Find where the given text appears and provide that cell's center as (X, Y) coordinate. 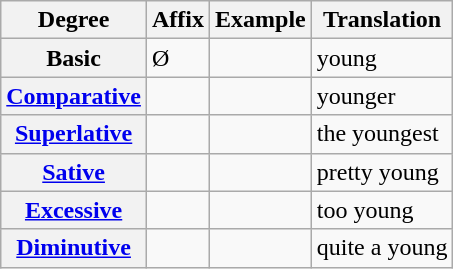
too young (382, 210)
Diminutive (74, 248)
Sative (74, 172)
Ø (178, 58)
younger (382, 96)
Basic (74, 58)
Affix (178, 20)
Excessive (74, 210)
the youngest (382, 134)
Comparative (74, 96)
Translation (382, 20)
Superlative (74, 134)
young (382, 58)
Degree (74, 20)
pretty young (382, 172)
Example (261, 20)
quite a young (382, 248)
